Scan for the cell matching the given text and deliver its (x, y) coordinate at center. 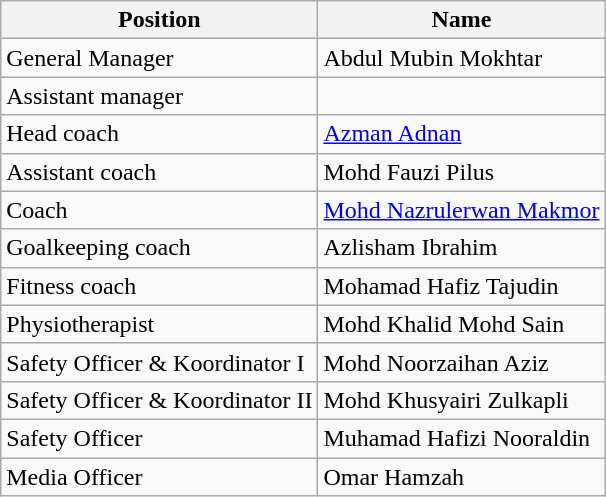
Azlisham Ibrahim (462, 248)
General Manager (160, 58)
Assistant manager (160, 96)
Mohamad Hafiz Tajudin (462, 286)
Mohd Khalid Mohd Sain (462, 324)
Name (462, 20)
Safety Officer & Koordinator I (160, 362)
Azman Adnan (462, 134)
Head coach (160, 134)
Mohd Noorzaihan Aziz (462, 362)
Mohd Khusyairi Zulkapli (462, 400)
Goalkeeping coach (160, 248)
Fitness coach (160, 286)
Safety Officer (160, 438)
Position (160, 20)
Mohd Fauzi Pilus (462, 172)
Media Officer (160, 477)
Abdul Mubin Mokhtar (462, 58)
Muhamad Hafizi Nooraldin (462, 438)
Omar Hamzah (462, 477)
Safety Officer & Koordinator II (160, 400)
Coach (160, 210)
Assistant coach (160, 172)
Mohd Nazrulerwan Makmor (462, 210)
Physiotherapist (160, 324)
